Detect which cell encompasses the target text, then output its (x, y) center coordinate. 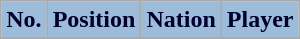
Position (94, 20)
Player (260, 20)
Nation (181, 20)
No. (24, 20)
